Detect which cell encompasses the target text, then output its [X, Y] center coordinate. 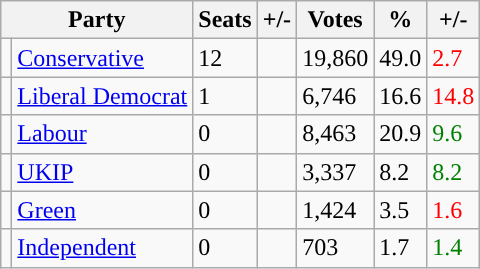
1.7 [400, 248]
6,746 [336, 96]
Seats [225, 20]
Labour [102, 134]
UKIP [102, 172]
1.6 [454, 210]
1 [225, 96]
Liberal Democrat [102, 96]
1.4 [454, 248]
Conservative [102, 58]
16.6 [400, 96]
Green [102, 210]
Independent [102, 248]
8,463 [336, 134]
49.0 [400, 58]
703 [336, 248]
% [400, 20]
2.7 [454, 58]
3,337 [336, 172]
19,860 [336, 58]
1,424 [336, 210]
3.5 [400, 210]
9.6 [454, 134]
12 [225, 58]
Votes [336, 20]
14.8 [454, 96]
20.9 [400, 134]
Party [97, 20]
